Search for the cell housing the specified text and yield its [x, y] center coordinate. 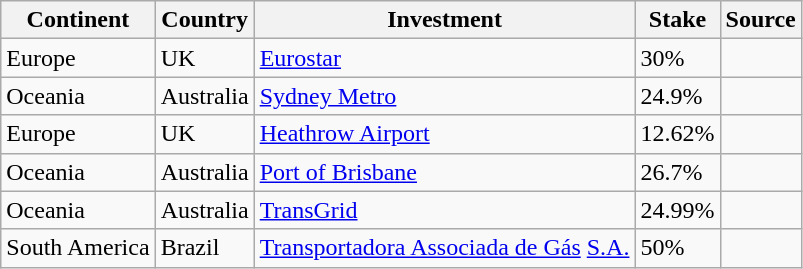
Source [760, 20]
24.9% [678, 96]
Brazil [204, 248]
Investment [444, 20]
Port of Brisbane [444, 172]
24.99% [678, 210]
Eurostar [444, 58]
Stake [678, 20]
Sydney Metro [444, 96]
50% [678, 248]
Continent [78, 20]
26.7% [678, 172]
TransGrid [444, 210]
Country [204, 20]
30% [678, 58]
South America [78, 248]
12.62% [678, 134]
Transportadora Associada de Gás S.A. [444, 248]
Heathrow Airport [444, 134]
